Output the [x, y] coordinate of the center of the cell containing the given text.  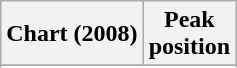
Peakposition [189, 34]
Chart (2008) [72, 34]
